Locate the cell with the specified text and output its (x, y) center coordinate. 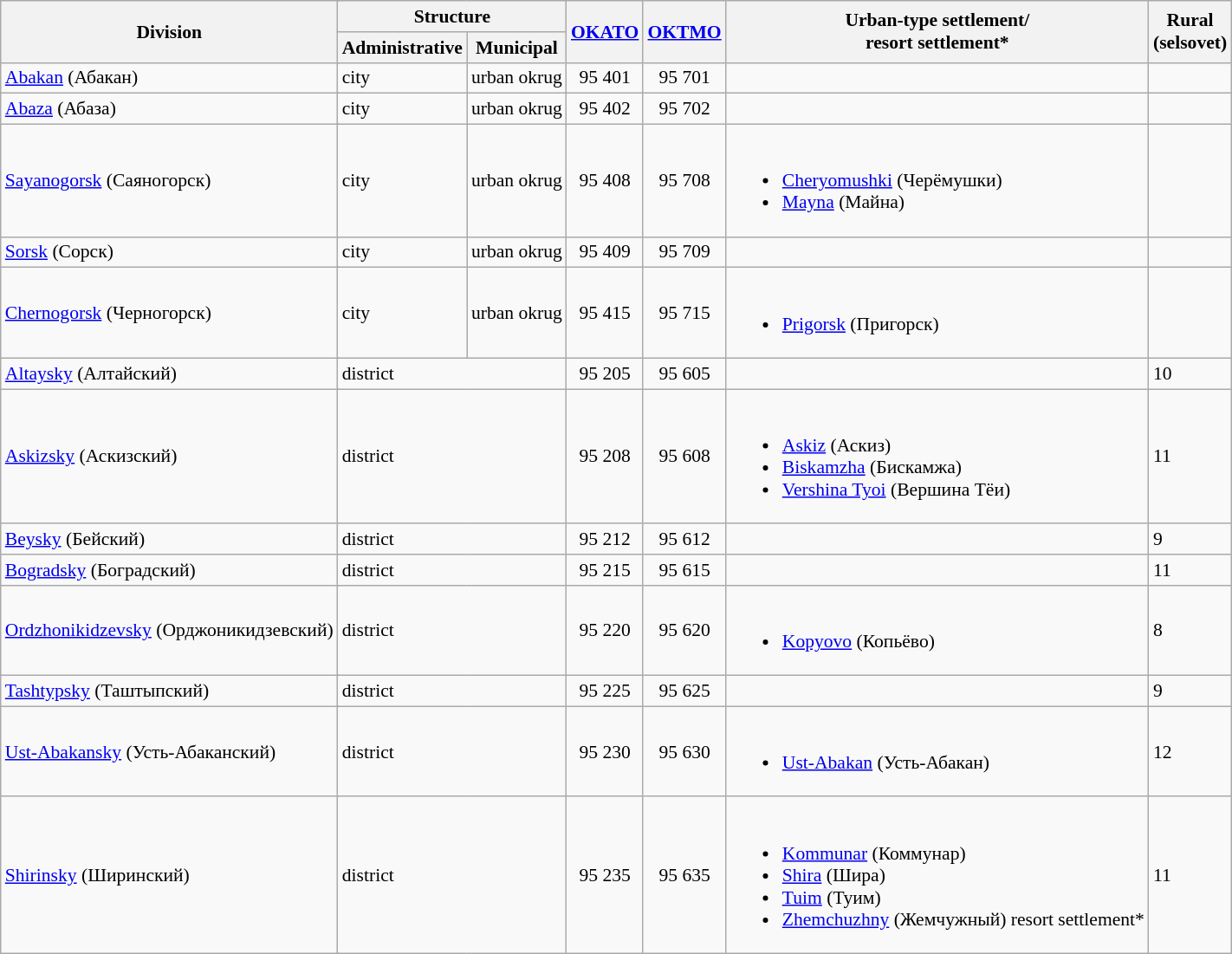
Prigorsk (Пригорск) (937, 313)
Bogradsky (Боградский) (170, 570)
8 (1190, 631)
OKATO (605, 31)
Ust-Abakansky (Усть-Абаканский) (170, 751)
95 220 (605, 631)
Askiz (Аскиз)Biskamzha (Бискамжа)Vershina Tyoi (Вершина Тёи) (937, 456)
95 635 (684, 875)
95 401 (605, 78)
95 212 (605, 539)
Rural(selsovet) (1190, 31)
OKTMO (684, 31)
95 605 (684, 373)
95 408 (605, 181)
95 620 (684, 631)
95 701 (684, 78)
95 415 (605, 313)
Division (170, 31)
Sayanogorsk (Саяногорск) (170, 181)
95 615 (684, 570)
Shirinsky (Ширинский) (170, 875)
10 (1190, 373)
95 215 (605, 570)
Chernogorsk (Черногорск) (170, 313)
95 608 (684, 456)
Urban-type settlement/ resort settlement* (937, 31)
Municipal (516, 48)
Sorsk (Сорск) (170, 252)
Kopyovo (Копьёво) (937, 631)
Administrative (402, 48)
95 612 (684, 539)
Askizsky (Аскизский) (170, 456)
95 230 (605, 751)
Ordzhonikidzevsky (Орджоникидзевский) (170, 631)
12 (1190, 751)
Ust-Abakan (Усть-Абакан) (937, 751)
95 225 (605, 691)
95 702 (684, 109)
Structure (452, 16)
95 205 (605, 373)
Beysky (Бейский) (170, 539)
95 208 (605, 456)
95 709 (684, 252)
95 708 (684, 181)
Abakan (Абакан) (170, 78)
95 235 (605, 875)
Tashtypsky (Таштыпский) (170, 691)
95 715 (684, 313)
95 630 (684, 751)
95 625 (684, 691)
Cheryomushki (Черёмушки)Mayna (Майна) (937, 181)
95 402 (605, 109)
Abaza (Абаза) (170, 109)
Altaysky (Алтайский) (170, 373)
Kommunar (Коммунар)Shira (Шира)Tuim (Туим)Zhemchuzhny (Жемчужный) resort settlement* (937, 875)
95 409 (605, 252)
